Return [x, y] of the center of cell containing provided text 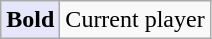
Current player [135, 20]
Bold [30, 20]
